Pinpoint the cell where the given text exists, returning its (x, y) midpoint coordinate. 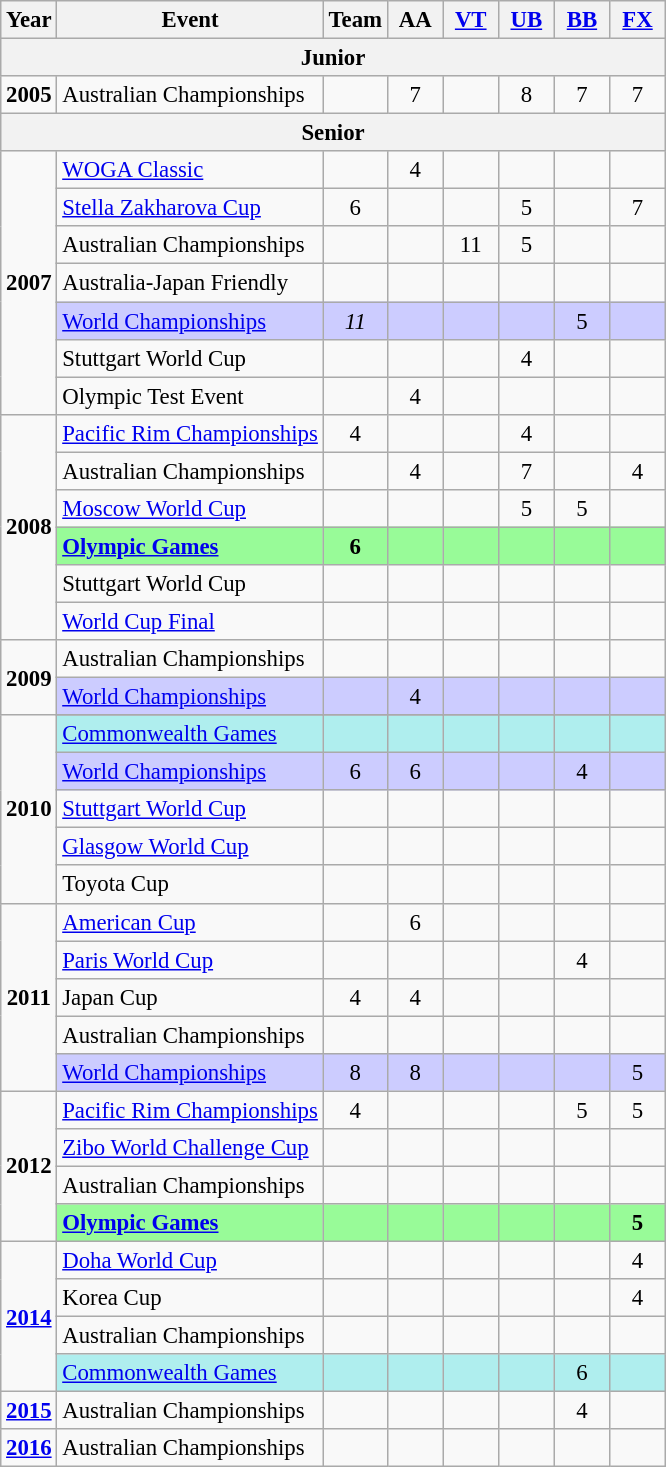
Paris World Cup (190, 960)
Senior (334, 133)
2007 (29, 282)
2011 (29, 997)
AA (415, 20)
World Cup Final (190, 621)
Moscow World Cup (190, 509)
American Cup (190, 922)
2009 (29, 678)
2008 (29, 527)
Japan Cup (190, 997)
2015 (29, 1411)
Australia-Japan Friendly (190, 283)
2010 (29, 809)
Stella Zakharova Cup (190, 208)
Toyota Cup (190, 885)
Junior (334, 58)
FX (638, 20)
UB (527, 20)
BB (582, 20)
2014 (29, 1317)
Olympic Test Event (190, 396)
VT (471, 20)
Event (190, 20)
Glasgow World Cup (190, 847)
Year (29, 20)
Korea Cup (190, 1298)
Zibo World Challenge Cup (190, 1148)
Doha World Cup (190, 1261)
WOGA Classic (190, 170)
Team (355, 20)
2012 (29, 1166)
2005 (29, 95)
